Identify which cell holds the provided text, then report its (X, Y) central coordinate. 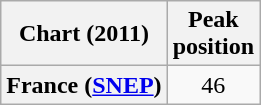
France (SNEP) (84, 85)
Chart (2011) (84, 34)
Peakposition (213, 34)
46 (213, 85)
